Pinpoint the cell where the given text exists, returning its [x, y] midpoint coordinate. 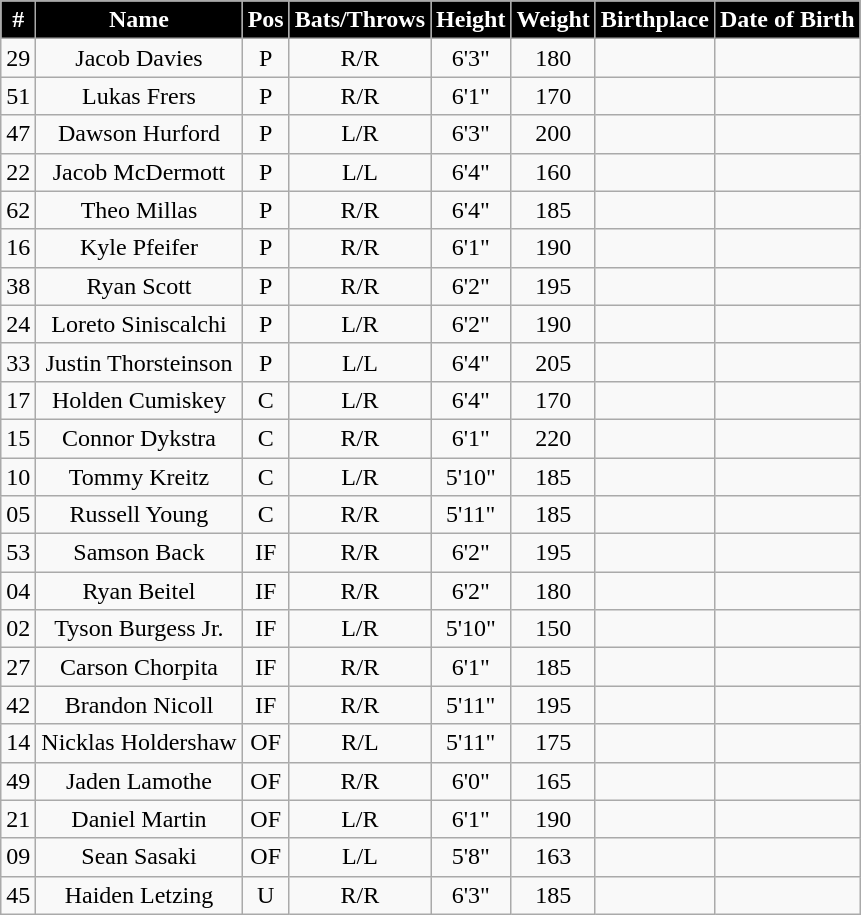
05 [18, 515]
Carson Chorpita [139, 667]
Samson Back [139, 553]
R/L [360, 743]
200 [553, 134]
Ryan Scott [139, 286]
Holden Cumiskey [139, 400]
09 [18, 857]
Tommy Kreitz [139, 477]
49 [18, 781]
02 [18, 629]
62 [18, 210]
Birthplace [654, 20]
14 [18, 743]
16 [18, 248]
175 [553, 743]
# [18, 20]
47 [18, 134]
U [266, 895]
Jacob McDermott [139, 172]
10 [18, 477]
Ryan Beitel [139, 591]
33 [18, 362]
Sean Sasaki [139, 857]
150 [553, 629]
205 [553, 362]
Nicklas Holdershaw [139, 743]
Pos [266, 20]
Height [471, 20]
Daniel Martin [139, 819]
Bats/Throws [360, 20]
220 [553, 438]
04 [18, 591]
Theo Millas [139, 210]
45 [18, 895]
Kyle Pfeifer [139, 248]
Loreto Siniscalchi [139, 324]
Weight [553, 20]
Tyson Burgess Jr. [139, 629]
Haiden Letzing [139, 895]
22 [18, 172]
27 [18, 667]
Dawson Hurford [139, 134]
6'0" [471, 781]
5'8" [471, 857]
Lukas Frers [139, 96]
21 [18, 819]
51 [18, 96]
29 [18, 58]
Date of Birth [787, 20]
38 [18, 286]
42 [18, 705]
Russell Young [139, 515]
Brandon Nicoll [139, 705]
160 [553, 172]
Jaden Lamothe [139, 781]
Name [139, 20]
Jacob Davies [139, 58]
24 [18, 324]
163 [553, 857]
17 [18, 400]
Connor Dykstra [139, 438]
Justin Thorsteinson [139, 362]
165 [553, 781]
15 [18, 438]
53 [18, 553]
